Search for the cell housing the specified text and yield its [X, Y] center coordinate. 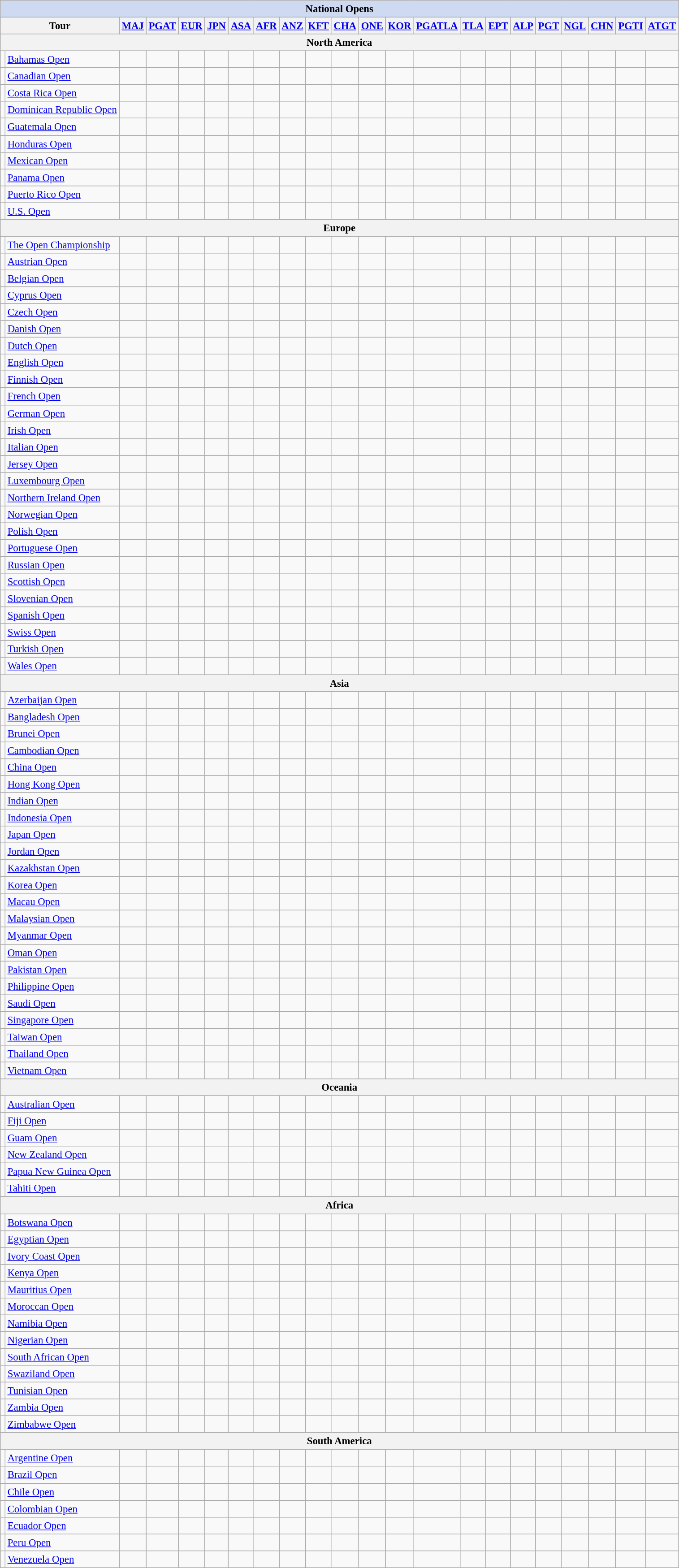
Dutch Open [62, 346]
CHA [345, 26]
Swaziland Open [62, 1374]
Taiwan Open [62, 1037]
Portuguese Open [62, 548]
Tunisian Open [62, 1391]
Brunei Open [62, 733]
Guatemala Open [62, 127]
Pakistan Open [62, 970]
ONE [372, 26]
Bahamas Open [62, 60]
Canadian Open [62, 76]
Argentine Open [62, 1458]
Asia [340, 683]
JPN [216, 26]
PGTI [631, 26]
ASA [241, 26]
Puerto Rico Open [62, 194]
ALP [523, 26]
Fiji Open [62, 1121]
Vietnam Open [62, 1070]
Dominican Republic Open [62, 110]
Swiss Open [62, 632]
German Open [62, 413]
Cyprus Open [62, 295]
CHN [602, 26]
Botswana Open [62, 1222]
Scottish Open [62, 582]
Peru Open [62, 1542]
Finnish Open [62, 380]
Belgian Open [62, 278]
Moroccan Open [62, 1307]
South America [340, 1441]
Philippine Open [62, 986]
Guam Open [62, 1138]
Oman Open [62, 953]
New Zealand Open [62, 1155]
Kazakhstan Open [62, 868]
Panama Open [62, 178]
KFT [318, 26]
Austrian Open [62, 262]
Korea Open [62, 885]
Zambia Open [62, 1408]
Danish Open [62, 329]
Cambodian Open [62, 750]
Jersey Open [62, 464]
Italian Open [62, 447]
PGATLA [437, 26]
Luxembourg Open [62, 481]
PGAT [162, 26]
Jordan Open [62, 852]
Tahiti Open [62, 1188]
EUR [192, 26]
Hong Kong Open [62, 784]
Namibia Open [62, 1323]
Mauritius Open [62, 1290]
Brazil Open [62, 1475]
Macau Open [62, 902]
Colombian Open [62, 1509]
North America [340, 43]
Czech Open [62, 312]
National Opens [340, 9]
Japan Open [62, 835]
Costa Rica Open [62, 93]
Russian Open [62, 565]
Malaysian Open [62, 919]
Venezuela Open [62, 1559]
KOR [400, 26]
Turkish Open [62, 650]
EPT [498, 26]
Irish Open [62, 430]
PGT [549, 26]
Chile Open [62, 1492]
Azerbaijan Open [62, 700]
Honduras Open [62, 144]
ATGT [662, 26]
Polish Open [62, 531]
Norwegian Open [62, 515]
Tour [60, 26]
South African Open [62, 1357]
Saudi Open [62, 1003]
MAJ [133, 26]
TLA [473, 26]
Europe [340, 228]
Singapore Open [62, 1020]
NGL [575, 26]
Africa [340, 1205]
Egyptian Open [62, 1239]
Australian Open [62, 1105]
Ecuador Open [62, 1525]
AFR [266, 26]
Myanmar Open [62, 936]
Thailand Open [62, 1054]
Northern Ireland Open [62, 498]
The Open Championship [62, 245]
Mexican Open [62, 160]
Ivory Coast Open [62, 1256]
Spanish Open [62, 615]
U.S. Open [62, 211]
ANZ [292, 26]
Oceania [340, 1087]
French Open [62, 397]
Indian Open [62, 801]
Wales Open [62, 666]
Zimbabwe Open [62, 1425]
Papua New Guinea Open [62, 1172]
Slovenian Open [62, 599]
Nigerian Open [62, 1340]
Bangladesh Open [62, 717]
Kenya Open [62, 1273]
China Open [62, 767]
Indonesia Open [62, 818]
English Open [62, 363]
